Capture the cell that displays the provided text and extract its (X, Y) central coordinate. 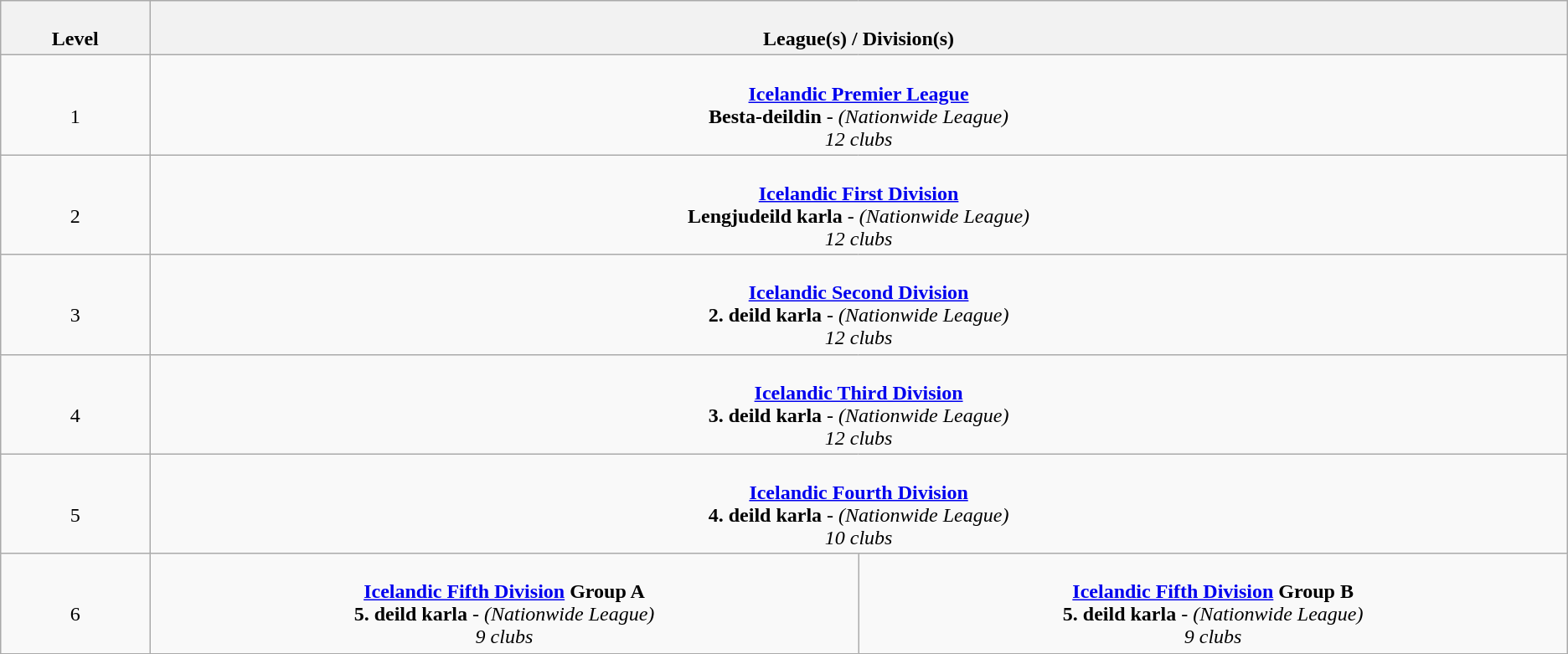
Icelandic Third Division 3. deild karla - (Nationwide League) 12 clubs (859, 404)
5 (75, 504)
6 (75, 603)
League(s) / Division(s) (859, 28)
Icelandic Fourth Division 4. deild karla - (Nationwide League) 10 clubs (859, 504)
Icelandic Second Division 2. deild karla - (Nationwide League) 12 clubs (859, 305)
Icelandic Premier League Besta-deildin - (Nationwide League) 12 clubs (859, 106)
Icelandic Fifth Division Group A 5. deild karla - (Nationwide League) 9 clubs (504, 603)
3 (75, 305)
4 (75, 404)
1 (75, 106)
Level (75, 28)
2 (75, 204)
Icelandic First Division Lengjudeild karla - (Nationwide League) 12 clubs (859, 204)
Icelandic Fifth Division Group B 5. deild karla - (Nationwide League) 9 clubs (1213, 603)
